Extract the (x, y) coordinate from the center of the cell holding the provided text.  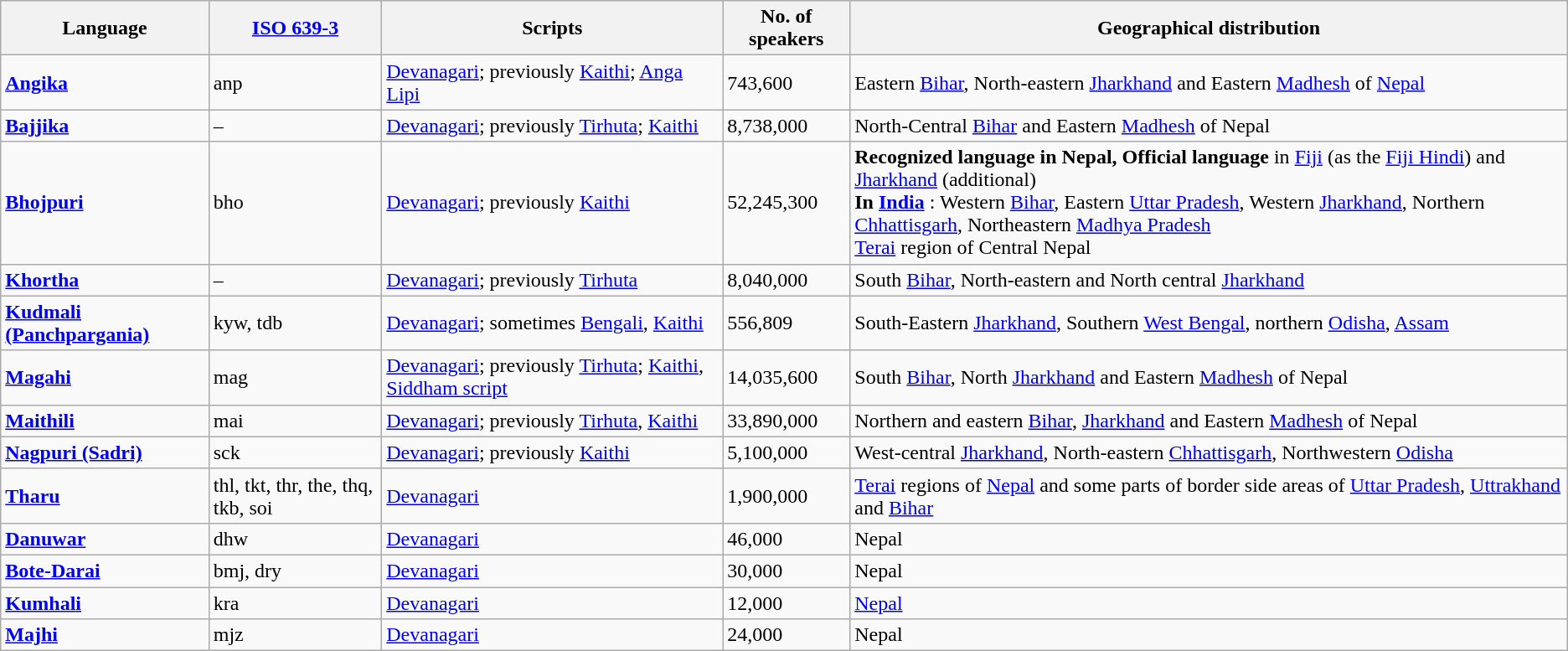
Khortha (105, 280)
Devanagari; previously Tirhuta, Kaithi (553, 421)
Devanagari; previously Kaithi; Anga Lipi (553, 82)
kra (295, 602)
Language (105, 28)
mjz (295, 635)
Scripts (553, 28)
Devanagari; sometimes Bengali, Kaithi (553, 323)
Kudmali (Panchpargania) (105, 323)
Northern and eastern Bihar, Jharkhand and Eastern Madhesh of Nepal (1209, 421)
12,000 (787, 602)
Devanagari; previously Tirhuta; Kaithi, Siddham script (553, 377)
South-Eastern Jharkhand, Southern West Bengal, northern Odisha, Assam (1209, 323)
Danuwar (105, 539)
743,600 (787, 82)
Kumhali (105, 602)
North-Central Bihar and Eastern Madhesh of Nepal (1209, 126)
Devanagari; previously Tirhuta (553, 280)
West-central Jharkhand, North-eastern Chhattisgarh, Northwestern Odisha (1209, 452)
South Bihar, North Jharkhand and Eastern Madhesh of Nepal (1209, 377)
ISO 639-3 (295, 28)
bmj, dry (295, 571)
Tharu (105, 496)
Nagpuri (Sadri) (105, 452)
mai (295, 421)
52,245,300 (787, 203)
Eastern Bihar, North-eastern Jharkhand and Eastern Madhesh of Nepal (1209, 82)
Bajjika (105, 126)
anp (295, 82)
8,738,000 (787, 126)
Devanagari; previously Tirhuta; Kaithi (553, 126)
Bhojpuri (105, 203)
Majhi (105, 635)
Maithili (105, 421)
Geographical distribution (1209, 28)
Magahi (105, 377)
sck (295, 452)
30,000 (787, 571)
33,890,000 (787, 421)
24,000 (787, 635)
kyw, tdb (295, 323)
Bote-Darai (105, 571)
8,040,000 (787, 280)
South Bihar, North-eastern and North central Jharkhand (1209, 280)
dhw (295, 539)
Angika (105, 82)
46,000 (787, 539)
thl, tkt, thr, the, thq, tkb, soi (295, 496)
14,035,600 (787, 377)
556,809 (787, 323)
bho (295, 203)
No. of speakers (787, 28)
mag (295, 377)
Terai regions of Nepal and some parts of border side areas of Uttar Pradesh, Uttrakhand and Bihar (1209, 496)
5,100,000 (787, 452)
1,900,000 (787, 496)
